Identify which cell holds the provided text, then report its (X, Y) central coordinate. 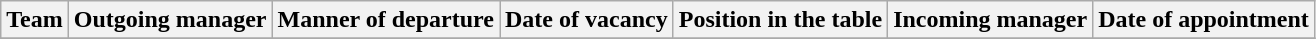
Manner of departure (386, 20)
Team (35, 20)
Date of vacancy (587, 20)
Position in the table (780, 20)
Date of appointment (1204, 20)
Incoming manager (990, 20)
Outgoing manager (170, 20)
